Identify which cell holds the provided text, then report its [X, Y] central coordinate. 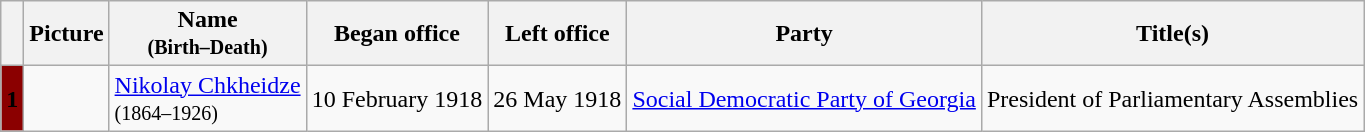
10 February 1918 [397, 98]
Title(s) [1172, 34]
Name(Birth–Death) [208, 34]
26 May 1918 [558, 98]
1 [12, 98]
Nikolay Chkheidze(1864–1926) [208, 98]
Began office [397, 34]
President of Parliamentary Assemblies [1172, 98]
Social Democratic Party of Georgia [804, 98]
Picture [66, 34]
Party [804, 34]
Left office [558, 34]
